Determine the [X, Y] coordinate at the center of the cell enclosing the given text.  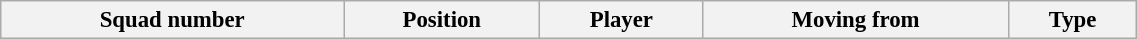
Position [442, 20]
Player [622, 20]
Squad number [172, 20]
Moving from [856, 20]
Type [1072, 20]
